Locate the cell with the specified text and output its (X, Y) center coordinate. 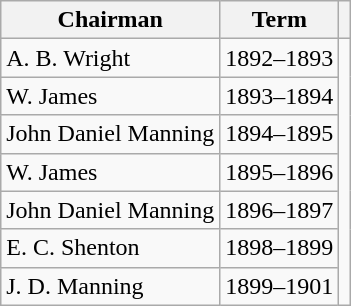
J. D. Manning (110, 286)
1899–1901 (280, 286)
1892–1893 (280, 58)
1898–1899 (280, 248)
Term (280, 20)
Chairman (110, 20)
1893–1894 (280, 96)
1896–1897 (280, 210)
E. C. Shenton (110, 248)
A. B. Wright (110, 58)
1894–1895 (280, 134)
1895–1896 (280, 172)
